Detect which cell encompasses the target text, then output its (x, y) center coordinate. 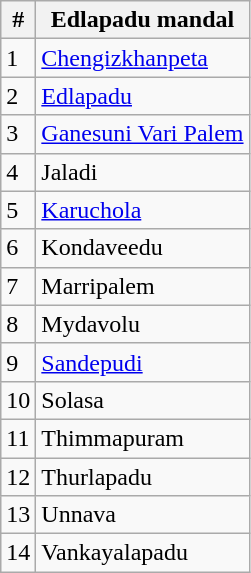
9 (18, 362)
Edlapadu (142, 96)
Marripalem (142, 286)
6 (18, 248)
7 (18, 286)
4 (18, 172)
Chengizkhanpeta (142, 58)
12 (18, 477)
# (18, 20)
Jaladi (142, 172)
Karuchola (142, 210)
Vankayalapadu (142, 553)
3 (18, 134)
Thimmapuram (142, 438)
Thurlapadu (142, 477)
13 (18, 515)
10 (18, 400)
Edlapadu mandal (142, 20)
1 (18, 58)
Sandepudi (142, 362)
14 (18, 553)
Kondaveedu (142, 248)
11 (18, 438)
Ganesuni Vari Palem (142, 134)
Solasa (142, 400)
8 (18, 324)
Mydavolu (142, 324)
5 (18, 210)
2 (18, 96)
Unnava (142, 515)
